For the text-containing cell, return its midpoint in (x, y) coordinate format. 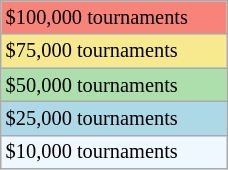
$25,000 tournaments (114, 118)
$10,000 tournaments (114, 152)
$100,000 tournaments (114, 17)
$50,000 tournaments (114, 85)
$75,000 tournaments (114, 51)
